For the text-containing cell, return its midpoint in (X, Y) coordinate format. 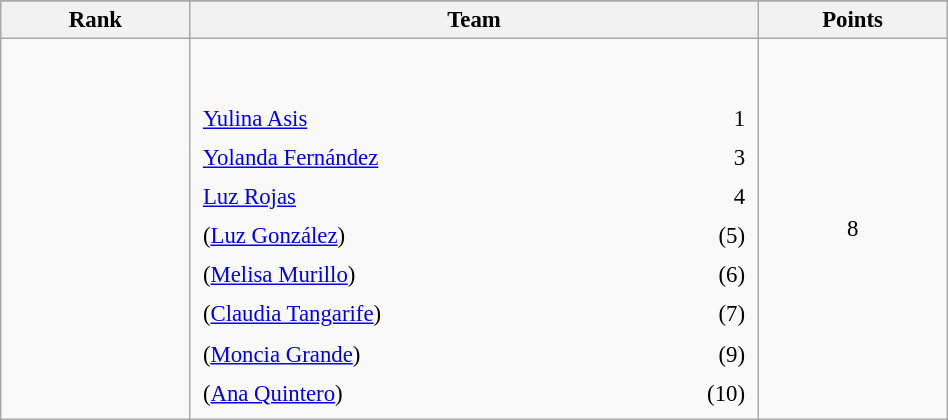
(Claudia Tangarife) (417, 314)
(Luz González) (417, 236)
Yulina Asis 1 Yolanda Fernández 3 Luz Rojas 4 (Luz González) (5) (Melisa Murillo) (6) (Claudia Tangarife) (7) (Moncia Grande) (9) (Ana Quintero) (10) (474, 229)
Team (474, 20)
3 (695, 158)
(5) (695, 236)
4 (695, 197)
Yulina Asis (417, 119)
(7) (695, 314)
(10) (695, 392)
8 (852, 229)
1 (695, 119)
(Melisa Murillo) (417, 275)
Yolanda Fernández (417, 158)
Rank (96, 20)
(Ana Quintero) (417, 392)
(9) (695, 353)
Points (852, 20)
(6) (695, 275)
Luz Rojas (417, 197)
(Moncia Grande) (417, 353)
